Identify which cell holds the provided text, then report its [X, Y] central coordinate. 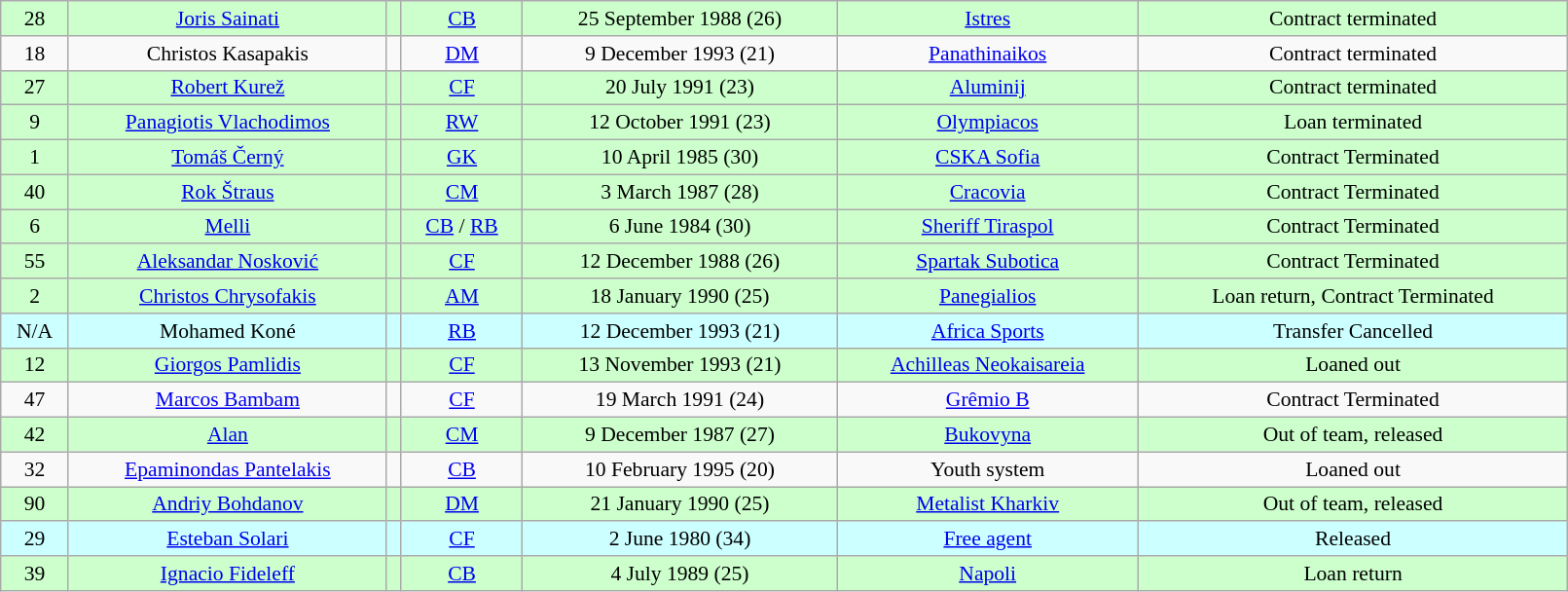
10 February 1995 (20) [679, 469]
Bukovyna [987, 435]
RB [461, 331]
Transfer Cancelled [1353, 331]
Christos Kasapakis [228, 54]
90 [35, 504]
Alan [228, 435]
N/A [35, 331]
Panegialios [987, 296]
55 [35, 262]
Panagiotis Vlachodimos [228, 123]
Loan return, Contract Terminated [1353, 296]
Olympiacos [987, 123]
Esteban Solari [228, 539]
4 July 1989 (25) [679, 573]
27 [35, 88]
AM [461, 296]
Istres [987, 18]
Loan return [1353, 573]
Marcos Bambam [228, 400]
CB / RB [461, 227]
Robert Kurež [228, 88]
Joris Sainati [228, 18]
Free agent [987, 539]
1 [35, 158]
9 [35, 123]
Christos Chrysofakis [228, 296]
Metalist Kharkiv [987, 504]
Sheriff Tiraspol [987, 227]
Epaminondas Pantelakis [228, 469]
29 [35, 539]
21 January 1990 (25) [679, 504]
Melli [228, 227]
Grêmio B [987, 400]
Youth system [987, 469]
12 December 1993 (21) [679, 331]
3 March 1987 (28) [679, 192]
12 October 1991 (23) [679, 123]
2 June 1980 (34) [679, 539]
Napoli [987, 573]
Aleksandar Nosković [228, 262]
Achilleas Neokaisareia [987, 365]
18 [35, 54]
Mohamed Koné [228, 331]
Andriy Bohdanov [228, 504]
18 January 1990 (25) [679, 296]
25 September 1988 (26) [679, 18]
39 [35, 573]
28 [35, 18]
Aluminij [987, 88]
42 [35, 435]
13 November 1993 (21) [679, 365]
6 [35, 227]
Released [1353, 539]
20 July 1991 (23) [679, 88]
Loan terminated [1353, 123]
Giorgos Pamlidis [228, 365]
Rok Štraus [228, 192]
40 [35, 192]
9 December 1987 (27) [679, 435]
2 [35, 296]
Ignacio Fideleff [228, 573]
6 June 1984 (30) [679, 227]
19 March 1991 (24) [679, 400]
Tomáš Černý [228, 158]
Africa Sports [987, 331]
Panathinaikos [987, 54]
GK [461, 158]
12 December 1988 (26) [679, 262]
CSKA Sofia [987, 158]
47 [35, 400]
RW [461, 123]
Cracovia [987, 192]
10 April 1985 (30) [679, 158]
Spartak Subotica [987, 262]
32 [35, 469]
12 [35, 365]
9 December 1993 (21) [679, 54]
